Determine the (x, y) coordinate at the center of the cell enclosing the given text.  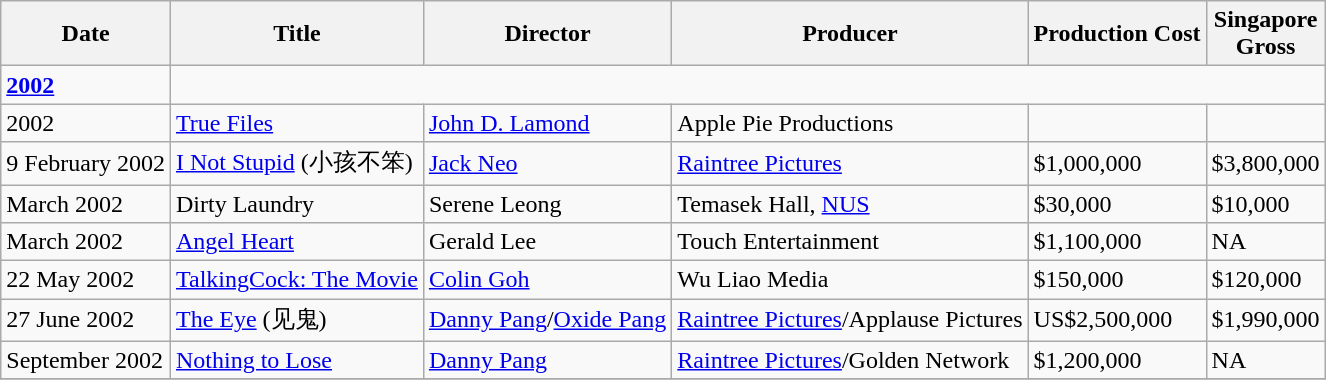
Danny Pang/Oxide Pang (547, 320)
$1,100,000 (1117, 242)
Date (86, 34)
The Eye (见鬼) (296, 320)
27 June 2002 (86, 320)
9 February 2002 (86, 164)
Nothing to Lose (296, 360)
September 2002 (86, 360)
Dirty Laundry (296, 203)
$10,000 (1266, 203)
$30,000 (1117, 203)
Raintree Pictures/Golden Network (850, 360)
Director (547, 34)
Jack Neo (547, 164)
$1,990,000 (1266, 320)
Singapore Gross (1266, 34)
Angel Heart (296, 242)
Gerald Lee (547, 242)
Production Cost (1117, 34)
Serene Leong (547, 203)
Temasek Hall, NUS (850, 203)
I Not Stupid (小孩不笨) (296, 164)
Colin Goh (547, 280)
$3,800,000 (1266, 164)
Touch Entertainment (850, 242)
$1,200,000 (1117, 360)
Title (296, 34)
Wu Liao Media (850, 280)
$150,000 (1117, 280)
US$2,500,000 (1117, 320)
22 May 2002 (86, 280)
$1,000,000 (1117, 164)
$120,000 (1266, 280)
Raintree Pictures (850, 164)
TalkingCock: The Movie (296, 280)
John D. Lamond (547, 123)
Apple Pie Productions (850, 123)
Danny Pang (547, 360)
Raintree Pictures/Applause Pictures (850, 320)
True Files (296, 123)
Producer (850, 34)
